Locate the cell with the specified text and output its (X, Y) center coordinate. 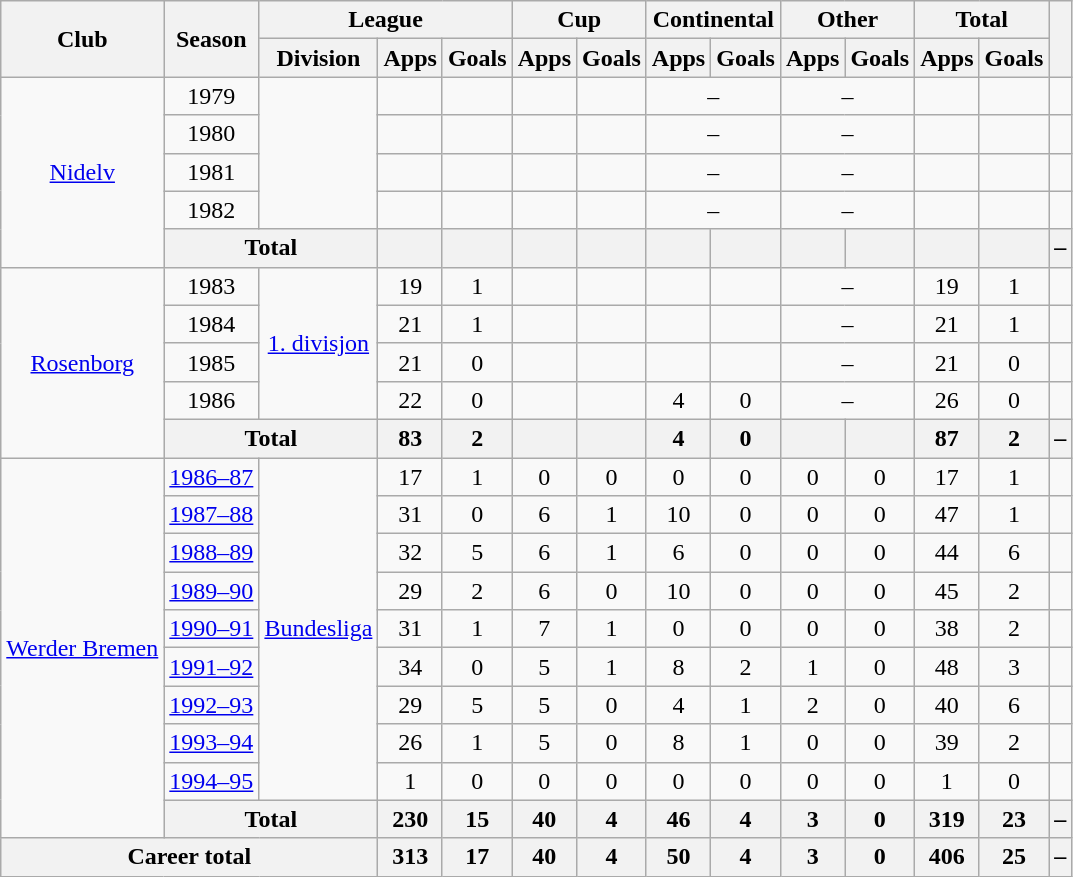
1987–88 (212, 515)
League (386, 20)
Club (82, 39)
406 (947, 857)
1981 (212, 172)
Bundesliga (318, 630)
1979 (212, 96)
47 (947, 515)
50 (678, 857)
230 (410, 819)
1990–91 (212, 629)
1980 (212, 134)
Werder Bremen (82, 648)
1985 (212, 362)
45 (947, 591)
1994–95 (212, 781)
Continental (713, 20)
25 (1014, 857)
83 (410, 438)
1983 (212, 286)
Nidelv (82, 172)
Season (212, 39)
34 (410, 667)
1986–87 (212, 477)
1984 (212, 324)
1988–89 (212, 553)
22 (410, 400)
38 (947, 629)
1993–94 (212, 743)
15 (477, 819)
1992–93 (212, 705)
313 (410, 857)
23 (1014, 819)
1989–90 (212, 591)
1986 (212, 400)
7 (544, 629)
Division (318, 58)
Rosenborg (82, 362)
Other (847, 20)
46 (678, 819)
Career total (190, 857)
319 (947, 819)
39 (947, 743)
48 (947, 667)
32 (410, 553)
87 (947, 438)
Cup (579, 20)
44 (947, 553)
1. divisjon (318, 343)
1991–92 (212, 667)
1982 (212, 210)
